Determine the (X, Y) coordinate at the center of the cell enclosing the given text.  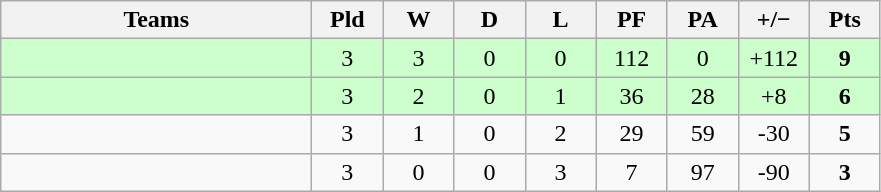
28 (702, 96)
5 (844, 134)
PF (632, 20)
-30 (774, 134)
L (560, 20)
+112 (774, 58)
Teams (156, 20)
112 (632, 58)
-90 (774, 172)
9 (844, 58)
Pld (348, 20)
D (490, 20)
Pts (844, 20)
29 (632, 134)
+/− (774, 20)
36 (632, 96)
97 (702, 172)
+8 (774, 96)
6 (844, 96)
59 (702, 134)
W (418, 20)
7 (632, 172)
PA (702, 20)
